Find where the given text appears and provide that cell's center as [X, Y] coordinate. 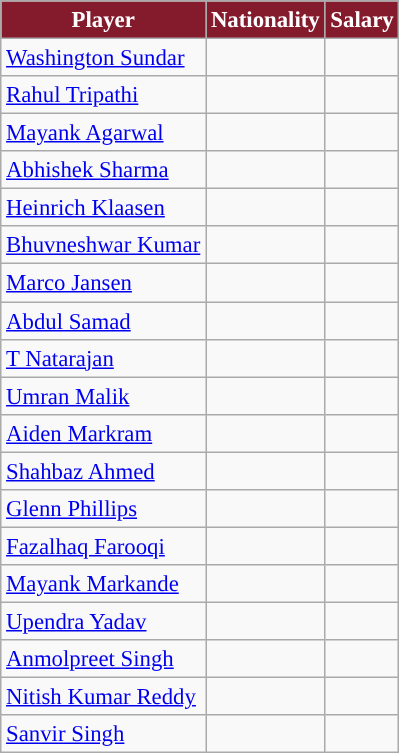
Abhishek Sharma [104, 170]
Salary [362, 20]
Heinrich Klaasen [104, 208]
Aiden Markram [104, 433]
Glenn Phillips [104, 509]
Sanvir Singh [104, 734]
Shahbaz Ahmed [104, 471]
Fazalhaq Farooqi [104, 546]
Marco Jansen [104, 283]
Washington Sundar [104, 58]
Upendra Yadav [104, 621]
Bhuvneshwar Kumar [104, 245]
T Natarajan [104, 358]
Player [104, 20]
Mayank Markande [104, 584]
Mayank Agarwal [104, 133]
Abdul Samad [104, 321]
Umran Malik [104, 396]
Anmolpreet Singh [104, 659]
Rahul Tripathi [104, 95]
Nitish Kumar Reddy [104, 697]
Nationality [266, 20]
